Return (x, y) of the center of cell containing provided text 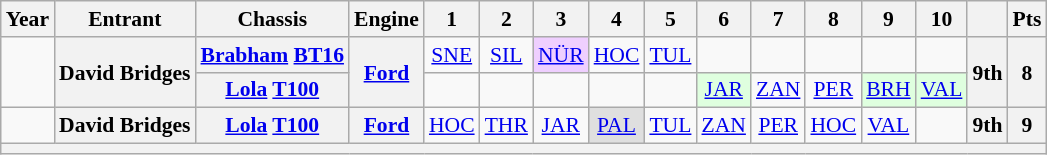
SIL (506, 55)
3 (561, 19)
7 (778, 19)
2 (506, 19)
THR (506, 126)
5 (670, 19)
Year (28, 19)
6 (723, 19)
10 (942, 19)
4 (617, 19)
SNE (452, 55)
BRH (888, 90)
Chassis (272, 19)
Pts (1028, 19)
1 (452, 19)
NÜR (561, 55)
Brabham BT16 (272, 55)
PAL (617, 126)
Entrant (124, 19)
Engine (386, 19)
